Scan for the cell matching the given text and deliver its [X, Y] coordinate at center. 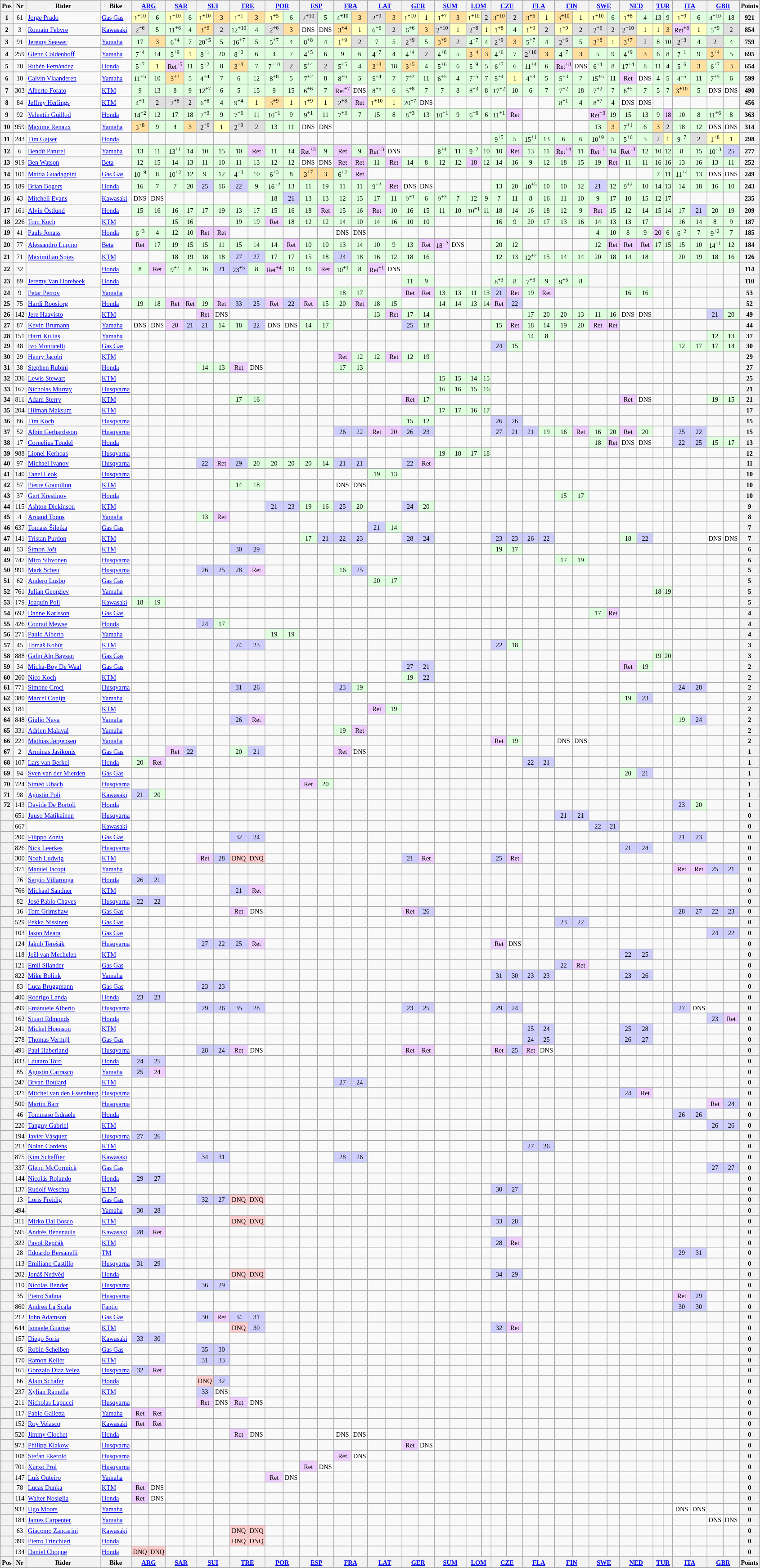
259 [20, 53]
766 [20, 890]
Andero Lusbo [63, 581]
143 [20, 805]
Tommaso Isdraele [63, 1114]
Pietro Trinchieri [63, 1541]
Ismaele Guarise [63, 1327]
Ret+7 [342, 90]
16+2 [274, 185]
Tom Grimshaw [63, 911]
Miro Sihvonen [63, 559]
Adrien Malaval [63, 730]
8+6 [342, 77]
491 [20, 1050]
72 [7, 805]
500 [20, 1103]
Javier Vásquez [63, 1135]
314 [750, 126]
Emiliano Castillo [63, 1263]
833 [20, 1061]
Joaquín Poli [63, 602]
Tom Koch [63, 221]
Walter Nosiglia [63, 1498]
58 [7, 655]
TM [116, 1253]
Nico Koch [63, 676]
23+5 [238, 269]
40 [7, 463]
152 [20, 1424]
55 [7, 623]
3+6 [531, 17]
12+7 [205, 90]
3+5 [410, 66]
204 [20, 410]
Manuel Iacopi [63, 869]
121 [20, 965]
213 [20, 1146]
Adam Sterry [63, 399]
4+6 [499, 53]
200 [20, 837]
11+5 [140, 77]
Edoardo Bersanelli [63, 1253]
1+5 [274, 17]
237 [20, 1392]
Stuart Edmonds [63, 1018]
426 [20, 623]
Arnaud Tonus [63, 517]
140 [20, 474]
Alain Schafer [63, 1381]
Henry Jacobi [63, 357]
Lionel Kerhoas [63, 452]
Mark Scheu [63, 570]
7+4 [140, 53]
14+2 [140, 114]
56 [7, 634]
91 [20, 41]
Filippo Zonta [63, 837]
Ashton Dickinson [63, 506]
Martin Barr [63, 1103]
Maxime Renaux [63, 126]
Pablo Galletta [63, 1413]
170 [20, 1359]
Mattia Guadagnini [63, 174]
68 [7, 762]
Andrea La Scala [63, 1306]
15+1 [531, 139]
20+7 [410, 102]
Davide De Bortoli [63, 805]
Hilman Maksum [63, 410]
651 [20, 815]
Pekka Nissinen [63, 922]
494 [20, 1210]
107 [20, 762]
157 [20, 1338]
14+1 [715, 245]
Agustín Poli [63, 794]
8+4 [442, 150]
Thomas Vermijl [63, 1039]
Mirko Dal Bosco [63, 1221]
599 [750, 77]
Julian Georgiev [63, 591]
98 [20, 794]
692 [20, 613]
167 [20, 389]
212 [20, 1317]
Pauls Jonass [63, 233]
4+3 [238, 174]
322 [20, 1242]
654 [750, 66]
5+3 [564, 77]
13+1 [175, 150]
919 [20, 162]
Glenn McCormick [63, 1167]
50 [7, 570]
380 [20, 698]
Pavol Repčák [63, 1242]
Ben Watson [63, 162]
247 [20, 1082]
142 [20, 314]
Rubén Fernández [63, 66]
Ugo Moors [63, 1509]
Simone Croci [63, 687]
Calvin Vlaanderen [63, 77]
Emil Silander [63, 965]
151 [20, 335]
1+7 [442, 17]
18+2 [442, 245]
Jeremy Van Horebeek [63, 282]
371 [20, 869]
161 [20, 210]
Rudolf Weschta [63, 1189]
Tim Gajser [63, 139]
Daniel Choque [63, 1551]
Gonzalo Díaz Velez [63, 1370]
47 [7, 538]
Cornelius Tøndel [63, 442]
Jeremy Seewer [63, 41]
8+2 [238, 53]
86 [20, 421]
60 [7, 676]
Nicholas Murray [63, 389]
Paul Haberland [63, 1050]
Luís Outeiro [63, 1477]
761 [20, 591]
5+8 [410, 90]
249 [750, 174]
51 [7, 581]
Emanuele Alberio [63, 1008]
7+6 [238, 114]
973 [20, 1445]
Nolan Cordens [63, 1146]
747 [20, 559]
115 [20, 506]
141 [20, 538]
117 [20, 1413]
77 [20, 245]
9+3 [442, 198]
64 [7, 719]
933 [20, 1509]
126 [750, 257]
Xurxo Prol [63, 1466]
363 [750, 114]
James Carpenter [63, 1519]
Alessandro Lupino [63, 245]
Agustín Carrasco [63, 1071]
15+5 [598, 77]
Stephen Rubini [63, 367]
Marcel Conijn [63, 698]
260 [20, 676]
4+1 [140, 102]
101 [20, 174]
209 [750, 210]
Sergio Villaronga [63, 879]
Lautaro Toro [63, 1061]
991 [20, 570]
Michel Hoenson [63, 1029]
848 [20, 719]
187 [750, 221]
Micha-Boy De Waal [63, 666]
Alberto Forato [63, 90]
Nicolas Bender [63, 1285]
Romain Febvre [63, 29]
Jorge Prado [63, 17]
Ramon Keller [63, 1359]
Tanguy Gabriel [63, 1125]
59 [7, 666]
84 [20, 102]
Loris Freidig [63, 1200]
Galip Alp Baysan [63, 655]
Conrad Mewse [63, 623]
336 [20, 378]
400 [20, 997]
97 [20, 463]
252 [750, 162]
85 [20, 1071]
921 [750, 17]
Luca Bruggmann [63, 986]
399 [20, 1541]
Xylian Ramella [63, 1392]
888 [20, 655]
78 [20, 1487]
10+2 [175, 174]
Alvin Östlund [63, 210]
54 [7, 613]
8+7 [598, 102]
Paulo Alberto [63, 634]
771 [20, 687]
89 [20, 282]
Nick Leerkes [63, 847]
Tanel Leok [63, 474]
165 [20, 1370]
67 [7, 751]
8+5 [377, 90]
144 [20, 1178]
Simeó Ubach [63, 784]
76 [20, 879]
Diego Soria [63, 1338]
12+2 [531, 257]
490 [750, 90]
1+1 [238, 17]
337 [20, 1167]
Arminas Jasikonis [63, 751]
Stefan Ekerold [63, 1456]
94 [20, 773]
124 [20, 943]
Jimmy Clochet [63, 1434]
5+2 [205, 66]
118 [20, 954]
Michael Ivanov [63, 463]
Giacomo Zancarini [63, 1530]
667 [20, 826]
Danne Karlsson [63, 613]
87 [20, 325]
17+2 [499, 90]
202 [20, 1274]
595 [20, 1232]
Lars van Berkel [63, 762]
Kim Schaffter [63, 1157]
83 [20, 986]
520 [20, 1434]
241 [20, 1029]
860 [20, 1306]
Albin Gerhardsson [63, 431]
82 [20, 900]
300 [20, 858]
298 [750, 139]
Ivo Monticelli [63, 346]
Harri Kullas [63, 335]
220 [20, 1125]
Jason Meara [63, 933]
221 [20, 741]
Robin Scheiben [63, 1349]
637 [20, 527]
Valentin Guillod [63, 114]
113 [20, 1263]
Mathias Jørgensen [63, 741]
103 [20, 933]
Mitchel van den Essenburg [63, 1093]
134 [20, 1551]
Juuso Matikainen [63, 815]
11+1 [499, 114]
16+7 [238, 41]
Roy Velasco [63, 1424]
226 [20, 221]
456 [750, 102]
3+3 [175, 77]
194 [20, 1135]
75 [20, 303]
701 [20, 1466]
811 [20, 399]
Tim Koch [63, 421]
José Pablo Chaves [63, 900]
9+4 [238, 102]
185 [750, 233]
235 [750, 198]
211 [20, 1402]
Lewis Stewart [63, 378]
Tristan Purdon [63, 538]
644 [20, 1327]
17+4 [628, 66]
875 [20, 1157]
Philipp Klakow [63, 1445]
42 [7, 484]
12+10 [238, 29]
Benoît Paturel [63, 150]
179 [20, 602]
988 [20, 452]
6+8 [205, 102]
92 [20, 114]
7+10 [274, 66]
147 [20, 1477]
Glenn Coldenhoff [63, 53]
529 [20, 922]
Noah Ludwig [63, 858]
Joël van Mechelen [63, 954]
Petar Petrov [63, 292]
303 [20, 90]
Jakub Terešák [63, 943]
Šimon Jošt [63, 549]
854 [750, 29]
Mike Bolink [63, 975]
69 [7, 773]
39 [7, 452]
Pierre Goupillon [63, 484]
311 [20, 1221]
Giulio Nava [63, 719]
Lucas Dunka [63, 1487]
759 [750, 41]
5+5 [342, 66]
181 [20, 709]
10+3 [715, 150]
Ret+5 [175, 66]
Tomáš Kohút [63, 645]
695 [750, 53]
John Adamson [63, 1317]
724 [20, 784]
321 [20, 1093]
Kevin Brumann [63, 325]
Brian Bogers [63, 185]
277 [750, 150]
822 [20, 975]
Nicolás Rolando [63, 1178]
4+9 [628, 53]
826 [20, 847]
Fantic [116, 1306]
Bryan Boulard [63, 1082]
108 [20, 1456]
Hardi Roosiorg [63, 303]
Maximilian Spies [63, 257]
Tomass Šileika [63, 527]
20+5 [205, 41]
2+3 [682, 41]
137 [20, 1189]
162 [20, 1018]
499 [20, 1008]
Sven van der Mierden [63, 773]
10+5 [531, 185]
278 [20, 1039]
Rodrigo Landa [63, 997]
Jere Haavisto [63, 314]
Gert Krestinov [63, 495]
Mitchell Evans [63, 198]
331 [20, 730]
959 [20, 126]
189 [20, 185]
Andrés Benenaula [63, 1232]
Michael Sandner [63, 890]
Jeffrey Herlings [63, 102]
Jonáš Nedvěd [63, 1274]
Nicholas Lapucci [63, 1402]
271 [20, 634]
Pietro Salina [63, 1295]
